Provide the [X, Y] coordinate of the cell's center where the given text is located.  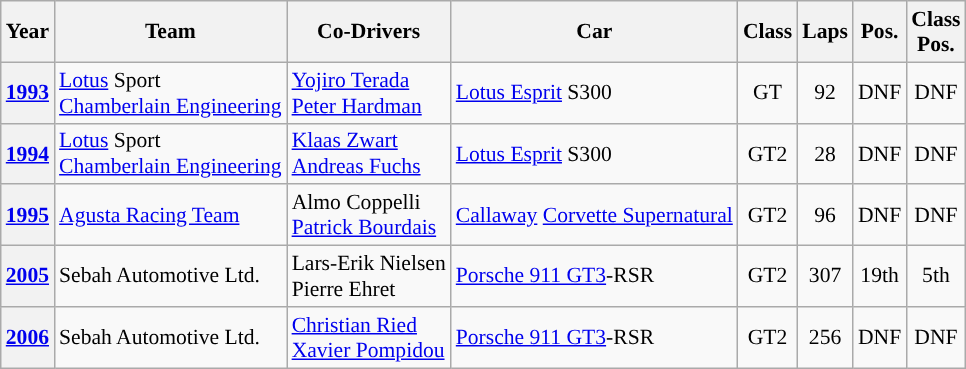
1995 [28, 216]
2005 [28, 276]
Klaas Zwart Andreas Fuchs [369, 154]
5th [936, 276]
Yojiro Terada Peter Hardman [369, 92]
Lars-Erik Nielsen Pierre Ehret [369, 276]
2006 [28, 338]
Co-Drivers [369, 32]
Callaway Corvette Supernatural [594, 216]
Car [594, 32]
1994 [28, 154]
19th [880, 276]
Laps [825, 32]
256 [825, 338]
Year [28, 32]
Team [170, 32]
Pos. [880, 32]
28 [825, 154]
Almo Coppelli Patrick Bourdais [369, 216]
307 [825, 276]
92 [825, 92]
1993 [28, 92]
ClassPos. [936, 32]
Agusta Racing Team [170, 216]
Class [768, 32]
96 [825, 216]
GT [768, 92]
Christian Ried Xavier Pompidou [369, 338]
